Extract the [X, Y] coordinate from the center of the cell holding the provided text.  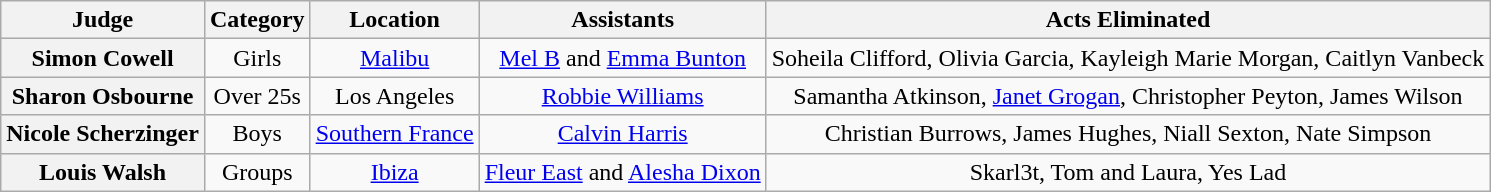
Groups [257, 172]
Simon Cowell [103, 58]
Judge [103, 20]
Boys [257, 134]
Assistants [622, 20]
Los Angeles [394, 96]
Girls [257, 58]
Calvin Harris [622, 134]
Christian Burrows, James Hughes, Niall Sexton, Nate Simpson [1128, 134]
Category [257, 20]
Over 25s [257, 96]
Sharon Osbourne [103, 96]
Soheila Clifford, Olivia Garcia, Kayleigh Marie Morgan, Caitlyn Vanbeck [1128, 58]
Ibiza [394, 172]
Location [394, 20]
Nicole Scherzinger [103, 134]
Skarl3t, Tom and Laura, Yes Lad [1128, 172]
Acts Eliminated [1128, 20]
Louis Walsh [103, 172]
Fleur East and Alesha Dixon [622, 172]
Robbie Williams [622, 96]
Southern France [394, 134]
Mel B and Emma Bunton [622, 58]
Malibu [394, 58]
Samantha Atkinson, Janet Grogan, Christopher Peyton, James Wilson [1128, 96]
